Determine the [x, y] coordinate at the center of the cell enclosing the given text.  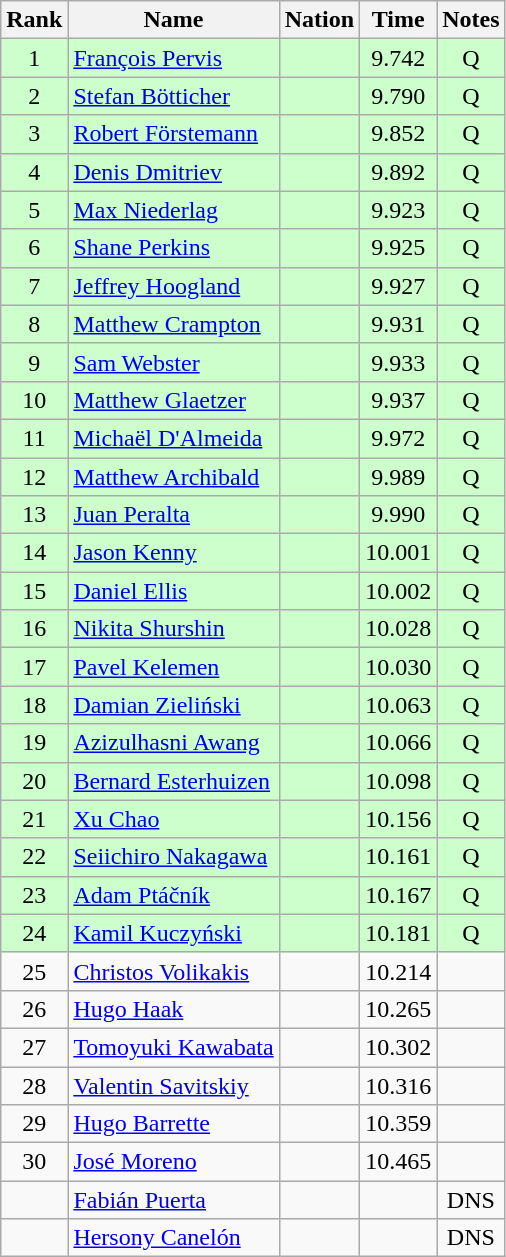
1 [34, 58]
10.063 [398, 705]
Nikita Shurshin [174, 629]
9.990 [398, 515]
21 [34, 819]
10.098 [398, 781]
9.937 [398, 400]
3 [34, 134]
9 [34, 362]
Xu Chao [174, 819]
Bernard Esterhuizen [174, 781]
10.167 [398, 895]
10.002 [398, 591]
10.265 [398, 1009]
Notes [471, 20]
Matthew Crampton [174, 324]
7 [34, 286]
9.742 [398, 58]
Jeffrey Hoogland [174, 286]
9.790 [398, 96]
Rank [34, 20]
Sam Webster [174, 362]
9.933 [398, 362]
Tomoyuki Kawabata [174, 1047]
18 [34, 705]
4 [34, 172]
Adam Ptáčník [174, 895]
10.156 [398, 819]
Robert Förstemann [174, 134]
François Pervis [174, 58]
29 [34, 1124]
Hersony Canelón [174, 1238]
27 [34, 1047]
30 [34, 1162]
10.030 [398, 667]
Pavel Kelemen [174, 667]
Shane Perkins [174, 248]
Christos Volikakis [174, 971]
2 [34, 96]
Seiichiro Nakagawa [174, 857]
9.927 [398, 286]
16 [34, 629]
10.161 [398, 857]
5 [34, 210]
22 [34, 857]
Matthew Glaetzer [174, 400]
28 [34, 1085]
Hugo Barrette [174, 1124]
10.181 [398, 933]
Valentin Savitskiy [174, 1085]
José Moreno [174, 1162]
10.465 [398, 1162]
26 [34, 1009]
Name [174, 20]
Fabián Puerta [174, 1200]
Damian Zieliński [174, 705]
20 [34, 781]
14 [34, 553]
9.852 [398, 134]
17 [34, 667]
Time [398, 20]
Azizulhasni Awang [174, 743]
Michaël D'Almeida [174, 438]
Denis Dmitriev [174, 172]
10.302 [398, 1047]
12 [34, 477]
Stefan Bötticher [174, 96]
10.359 [398, 1124]
Nation [319, 20]
9.931 [398, 324]
9.925 [398, 248]
Hugo Haak [174, 1009]
Jason Kenny [174, 553]
9.989 [398, 477]
Max Niederlag [174, 210]
10.001 [398, 553]
11 [34, 438]
8 [34, 324]
23 [34, 895]
Daniel Ellis [174, 591]
9.892 [398, 172]
10.066 [398, 743]
Kamil Kuczyński [174, 933]
Matthew Archibald [174, 477]
9.923 [398, 210]
10.028 [398, 629]
10.316 [398, 1085]
6 [34, 248]
15 [34, 591]
10.214 [398, 971]
9.972 [398, 438]
10 [34, 400]
19 [34, 743]
25 [34, 971]
Juan Peralta [174, 515]
24 [34, 933]
13 [34, 515]
